Output the (X, Y) coordinate of the center of the cell containing the given text.  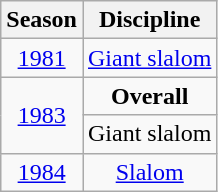
Overall (149, 96)
1984 (42, 172)
Slalom (149, 172)
Discipline (149, 20)
1981 (42, 58)
1983 (42, 115)
Season (42, 20)
